Return (X, Y) of the center of cell containing provided text 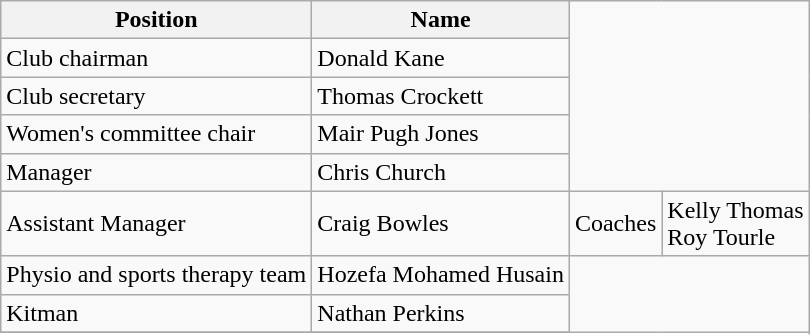
Donald Kane (441, 58)
Craig Bowles (441, 224)
Thomas Crockett (441, 96)
Chris Church (441, 172)
Club secretary (156, 96)
Club chairman (156, 58)
Manager (156, 172)
Women's committee chair (156, 134)
Name (441, 20)
Nathan Perkins (441, 313)
Kitman (156, 313)
Kelly Thomas Roy Tourle (736, 224)
Mair Pugh Jones (441, 134)
Coaches (615, 224)
Assistant Manager (156, 224)
Hozefa Mohamed Husain (441, 275)
Position (156, 20)
Physio and sports therapy team (156, 275)
